Detect which cell encompasses the target text, then output its [x, y] center coordinate. 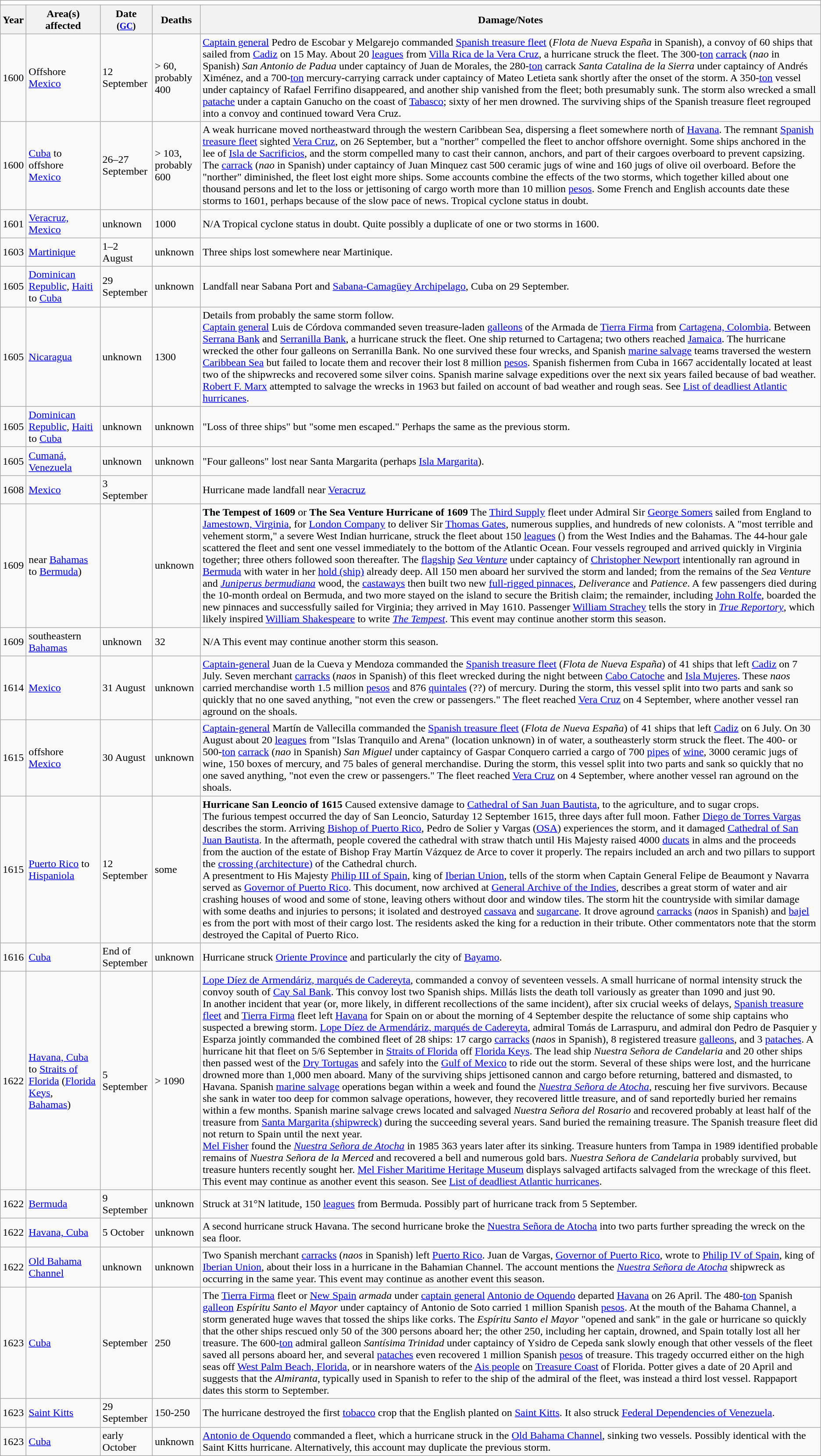
30 August [126, 758]
1300 [176, 356]
> 60, probably 400 [176, 78]
Three ships lost somewhere near Martinique. [510, 252]
some [176, 870]
Nicaragua [63, 356]
1000 [176, 224]
offshore Mexico [63, 758]
The hurricane destroyed the first tobacco crop that the English planted on Saint Kitts. It also struck Federal Dependencies of Venezuela. [510, 1413]
1–2 August [126, 252]
Cumaná, Venezuela [63, 461]
Old Bahama Channel [63, 1267]
Offshore Mexico [63, 78]
Area(s) affected [63, 19]
> 103, probably 600 [176, 165]
September [126, 1343]
3 September [126, 490]
Havana, Cuba to Straits of Florida (Florida Keys, Bahamas) [63, 1080]
31 August [126, 688]
Saint Kitts [63, 1413]
near Bahamas to Bermuda) [63, 565]
Damage/Notes [510, 19]
Date(GC) [126, 19]
5 September [126, 1080]
N/A Tropical cyclone status in doubt. Quite possibly a duplicate of one or two storms in 1600. [510, 224]
Hurricane made landfall near Veracruz [510, 490]
250 [176, 1343]
early October [126, 1441]
Havana, Cuba [63, 1232]
9 September [126, 1204]
Martinique [63, 252]
Deaths [176, 19]
Veracruz, Mexico [63, 224]
32 [176, 642]
1601 [13, 224]
Puerto Rico to Hispaniola [63, 870]
"Four galleons" lost near Santa Margarita (perhaps Isla Margarita). [510, 461]
Hurricane struck Oriente Province and particularly the city of Bayamo. [510, 958]
1616 [13, 958]
Year [13, 19]
End of September [126, 958]
5 October [126, 1232]
Landfall near Sabana Port and Sabana-Camagüey Archipelago, Cuba on 29 September. [510, 287]
southeastern Bahamas [63, 642]
Bermuda [63, 1204]
150-250 [176, 1413]
Cuba to offshore Mexico [63, 165]
1603 [13, 252]
"Loss of three ships" but "some men escaped." Perhaps the same as the previous storm. [510, 427]
1608 [13, 490]
26–27 September [126, 165]
> 1090 [176, 1080]
N/A This event may continue another storm this season. [510, 642]
Struck at 31°N latitude, 150 leagues from Bermuda. Possibly part of hurricane track from 5 September. [510, 1204]
1614 [13, 688]
